Pinpoint the cell where the given text exists, returning its (X, Y) midpoint coordinate. 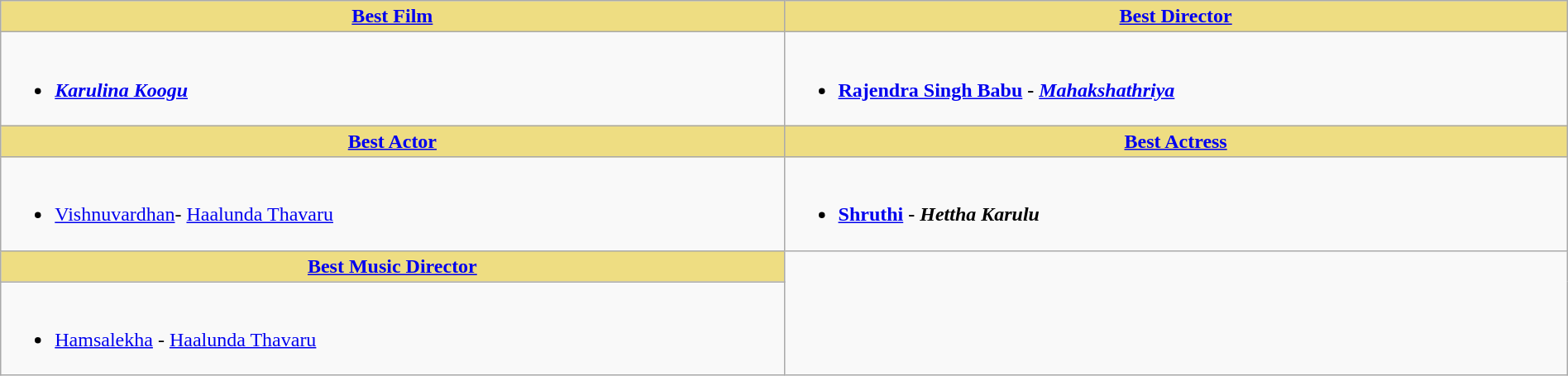
Rajendra Singh Babu - Mahakshathriya (1176, 79)
Karulina Koogu (392, 79)
Best Film (392, 17)
Best Actor (392, 141)
Hamsalekha - Haalunda Thavaru (392, 329)
Best Music Director (392, 266)
Vishnuvardhan- Haalunda Thavaru (392, 203)
Best Director (1176, 17)
Best Actress (1176, 141)
Shruthi - Hettha Karulu (1176, 203)
